Locate the cell with the specified text and output its (x, y) center coordinate. 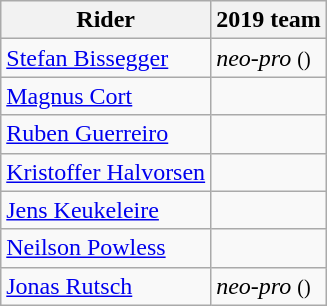
Jens Keukeleire (106, 210)
Kristoffer Halvorsen (106, 172)
Rider (106, 20)
Jonas Rutsch (106, 286)
2019 team (269, 20)
Stefan Bissegger (106, 58)
Neilson Powless (106, 248)
Magnus Cort (106, 96)
Ruben Guerreiro (106, 134)
